Capture the cell that displays the provided text and extract its (x, y) central coordinate. 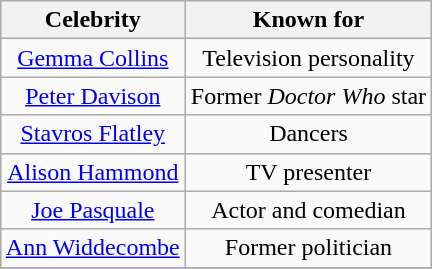
Celebrity (92, 20)
Television personality (308, 58)
Stavros Flatley (92, 134)
Former politician (308, 248)
Ann Widdecombe (92, 248)
Gemma Collins (92, 58)
Peter Davison (92, 96)
Actor and comedian (308, 210)
Known for (308, 20)
Former Doctor Who star (308, 96)
Dancers (308, 134)
Alison Hammond (92, 172)
Joe Pasquale (92, 210)
TV presenter (308, 172)
